From the cell containing the given text, extract its center point as (X, Y) coordinate. 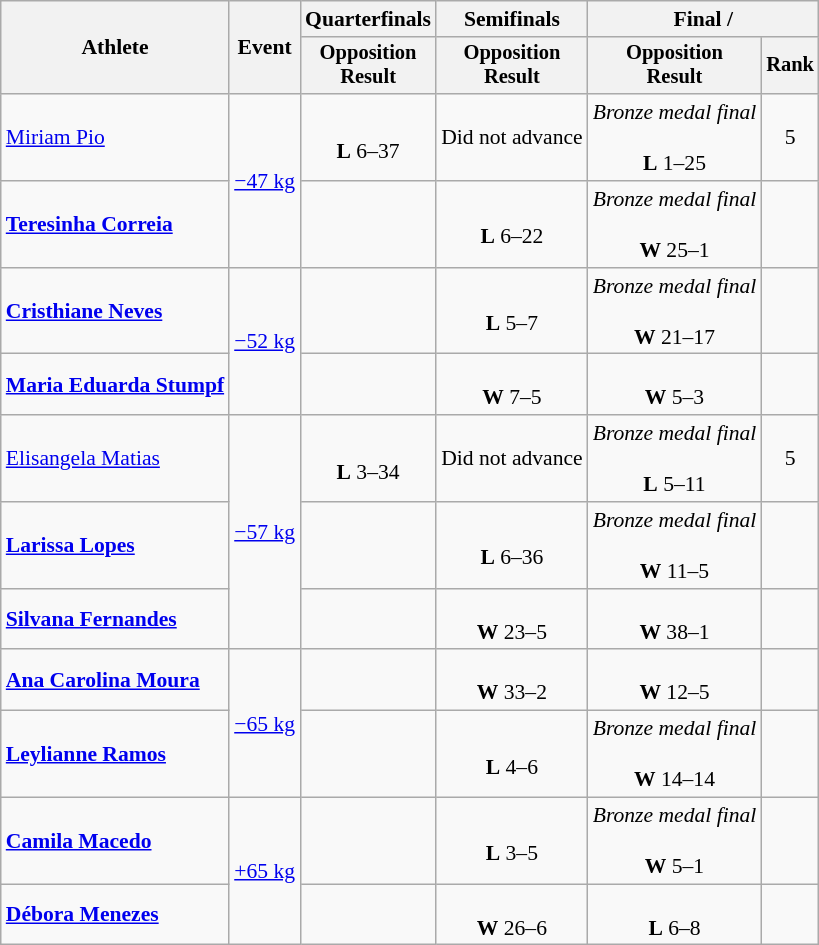
Camila Macedo (115, 842)
L 6–37 (368, 138)
L 3–5 (512, 842)
Final / (704, 19)
Athlete (115, 48)
Bronze medal finalW 25–1 (675, 224)
−57 kg (264, 532)
Bronze medal finalW 14–14 (675, 754)
Miriam Pio (115, 138)
L 3–34 (368, 458)
Bronze medal finalL 5–11 (675, 458)
Bronze medal finalW 21–17 (675, 312)
Semifinals (512, 19)
W 26–6 (512, 914)
Bronze medal finalL 1–25 (675, 138)
W 23–5 (512, 620)
Elisangela Matias (115, 458)
Leylianne Ramos (115, 754)
W 33–2 (512, 680)
L 6–22 (512, 224)
Teresinha Correia (115, 224)
L 6–8 (675, 914)
−65 kg (264, 724)
Bronze medal finalW 11–5 (675, 546)
L 6–36 (512, 546)
−52 kg (264, 342)
Rank (790, 66)
Silvana Fernandes (115, 620)
Maria Eduarda Stumpf (115, 384)
Bronze medal finalW 5–1 (675, 842)
L 5–7 (512, 312)
W 12–5 (675, 680)
Ana Carolina Moura (115, 680)
Quarterfinals (368, 19)
Cristhiane Neves (115, 312)
W 5–3 (675, 384)
−47 kg (264, 180)
Larissa Lopes (115, 546)
L 4–6 (512, 754)
Débora Menezes (115, 914)
Event (264, 48)
W 7–5 (512, 384)
W 38–1 (675, 620)
